Provide the (x, y) coordinate of the cell's center where the given text is located.  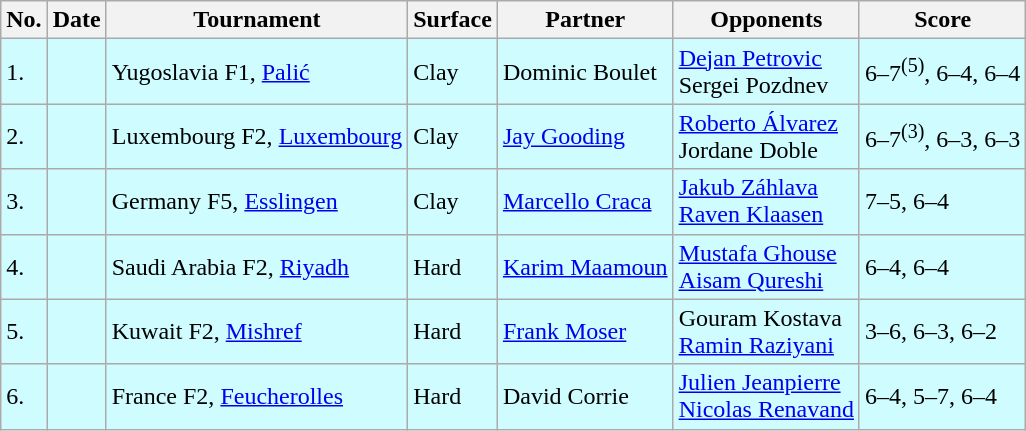
Dejan Petrovic Sergei Pozdnev (766, 72)
Luxembourg F2, Luxembourg (257, 136)
4. (24, 266)
6–4, 5–7, 6–4 (942, 396)
3. (24, 202)
6–4, 6–4 (942, 266)
6. (24, 396)
Gouram Kostava Ramin Raziyani (766, 332)
1. (24, 72)
France F2, Feucherolles (257, 396)
Germany F5, Esslingen (257, 202)
Karim Maamoun (585, 266)
Jakub Záhlava Raven Klaasen (766, 202)
Opponents (766, 20)
Mustafa Ghouse Aisam Qureshi (766, 266)
2. (24, 136)
Dominic Boulet (585, 72)
No. (24, 20)
6–7(5), 6–4, 6–4 (942, 72)
Marcello Craca (585, 202)
3–6, 6–3, 6–2 (942, 332)
Score (942, 20)
David Corrie (585, 396)
Partner (585, 20)
Roberto Álvarez Jordane Doble (766, 136)
Yugoslavia F1, Palić (257, 72)
Jay Gooding (585, 136)
5. (24, 332)
Saudi Arabia F2, Riyadh (257, 266)
Kuwait F2, Mishref (257, 332)
Frank Moser (585, 332)
6–7(3), 6–3, 6–3 (942, 136)
Julien Jeanpierre Nicolas Renavand (766, 396)
7–5, 6–4 (942, 202)
Surface (453, 20)
Tournament (257, 20)
Date (76, 20)
